From the cell containing the given text, extract its center point as (x, y) coordinate. 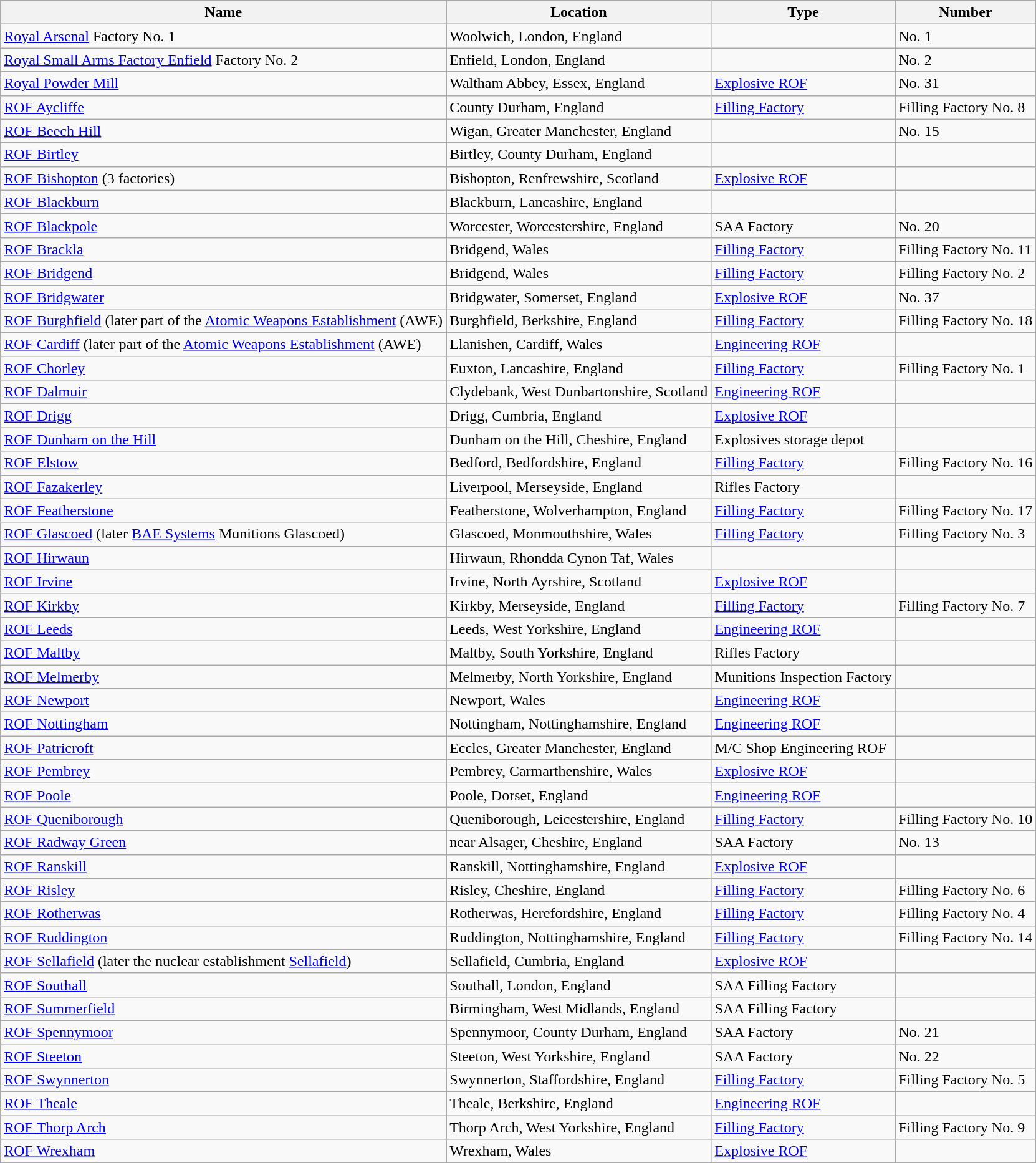
ROF Birtley (223, 155)
ROF Radway Green (223, 843)
ROF Risley (223, 890)
Bishopton, Renfrewshire, Scotland (578, 178)
Southall, London, England (578, 985)
ROF Blackpole (223, 226)
Sellafield, Cumbria, England (578, 961)
Risley, Cheshire, England (578, 890)
ROF Blackburn (223, 202)
Thorp Arch, West Yorkshire, England (578, 1127)
Burghfield, Berkshire, England (578, 321)
ROF Rotherwas (223, 914)
Filling Factory No. 11 (966, 249)
Poole, Dorset, England (578, 795)
Rotherwas, Herefordshire, England (578, 914)
ROF Thorp Arch (223, 1127)
Filling Factory No. 6 (966, 890)
ROF Newport (223, 701)
Pembrey, Carmarthenshire, Wales (578, 772)
Melmerby, North Yorkshire, England (578, 676)
Filling Factory No. 2 (966, 273)
Worcester, Worcestershire, England (578, 226)
ROF Aycliffe (223, 107)
ROF Southall (223, 985)
Clydebank, West Dunbartonshire, Scotland (578, 392)
No. 1 (966, 36)
Dunham on the Hill, Cheshire, England (578, 439)
Explosives storage depot (803, 439)
ROF Fazakerley (223, 487)
ROF Irvine (223, 581)
Liverpool, Merseyside, England (578, 487)
ROF Maltby (223, 653)
ROF Bridgend (223, 273)
ROF Leeds (223, 629)
Blackburn, Lancashire, England (578, 202)
Filling Factory No. 5 (966, 1080)
Featherstone, Wolverhampton, England (578, 510)
ROF Melmerby (223, 676)
Glascoed, Monmouthshire, Wales (578, 534)
Filling Factory No. 10 (966, 819)
ROF Elstow (223, 463)
Maltby, South Yorkshire, England (578, 653)
No. 13 (966, 843)
ROF Steeton (223, 1056)
Royal Powder Mill (223, 84)
Birmingham, West Midlands, England (578, 1008)
ROF Summerfield (223, 1008)
Bedford, Bedfordshire, England (578, 463)
Filling Factory No. 14 (966, 937)
Name (223, 12)
Filling Factory No. 17 (966, 510)
Filling Factory No. 1 (966, 368)
ROF Pembrey (223, 772)
ROF Burghfield (later part of the Atomic Weapons Establishment (AWE) (223, 321)
Royal Arsenal Factory No. 1 (223, 36)
ROF Brackla (223, 249)
ROF Glascoed (later BAE Systems Munitions Glascoed) (223, 534)
Llanishen, Cardiff, Wales (578, 345)
Ruddington, Nottinghamshire, England (578, 937)
Eccles, Greater Manchester, England (578, 748)
Euxton, Lancashire, England (578, 368)
Swynnerton, Staffordshire, England (578, 1080)
Birtley, County Durham, England (578, 155)
County Durham, England (578, 107)
Filling Factory No. 4 (966, 914)
ROF Ranskill (223, 866)
Filling Factory No. 18 (966, 321)
ROF Beech Hill (223, 131)
Munitions Inspection Factory (803, 676)
ROF Spennymoor (223, 1032)
No. 15 (966, 131)
No. 2 (966, 60)
Type (803, 12)
ROF Chorley (223, 368)
ROF Theale (223, 1104)
Leeds, West Yorkshire, England (578, 629)
Queniborough, Leicestershire, England (578, 819)
ROF Bishopton (3 factories) (223, 178)
Enfield, London, England (578, 60)
No. 37 (966, 297)
No. 31 (966, 84)
Filling Factory No. 7 (966, 605)
ROF Kirkby (223, 605)
Hirwaun, Rhondda Cynon Taf, Wales (578, 558)
ROF Queniborough (223, 819)
No. 21 (966, 1032)
ROF Featherstone (223, 510)
Royal Small Arms Factory Enfield Factory No. 2 (223, 60)
No. 22 (966, 1056)
Wrexham, Wales (578, 1151)
Filling Factory No. 9 (966, 1127)
Woolwich, London, England (578, 36)
ROF Drigg (223, 416)
ROF Dalmuir (223, 392)
Ranskill, Nottinghamshire, England (578, 866)
ROF Dunham on the Hill (223, 439)
Spennymoor, County Durham, England (578, 1032)
Kirkby, Merseyside, England (578, 605)
ROF Ruddington (223, 937)
No. 20 (966, 226)
Theale, Berkshire, England (578, 1104)
ROF Nottingham (223, 724)
ROF Hirwaun (223, 558)
Nottingham, Nottinghamshire, England (578, 724)
Newport, Wales (578, 701)
Number (966, 12)
M/C Shop Engineering ROF (803, 748)
ROF Cardiff (later part of the Atomic Weapons Establishment (AWE) (223, 345)
near Alsager, Cheshire, England (578, 843)
Drigg, Cumbria, England (578, 416)
Filling Factory No. 16 (966, 463)
Bridgwater, Somerset, England (578, 297)
Steeton, West Yorkshire, England (578, 1056)
ROF Swynnerton (223, 1080)
Location (578, 12)
ROF Bridgwater (223, 297)
ROF Patricroft (223, 748)
ROF Sellafield (later the nuclear establishment Sellafield) (223, 961)
Filling Factory No. 8 (966, 107)
Waltham Abbey, Essex, England (578, 84)
Wigan, Greater Manchester, England (578, 131)
ROF Wrexham (223, 1151)
ROF Poole (223, 795)
Irvine, North Ayrshire, Scotland (578, 581)
Filling Factory No. 3 (966, 534)
